Find where the given text appears and provide that cell's center as (X, Y) coordinate. 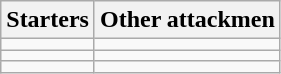
Starters (48, 20)
Other attackmen (187, 20)
